Scan for the cell matching the given text and deliver its (X, Y) coordinate at center. 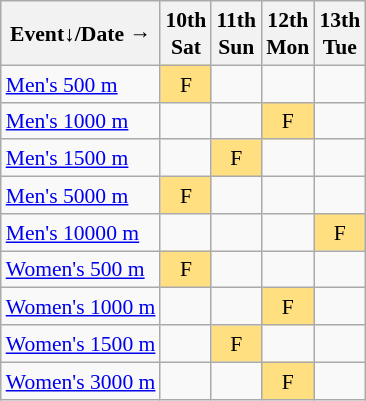
Men's 5000 m (81, 194)
Men's 1500 m (81, 158)
10thSat (186, 33)
13thTue (340, 33)
11thSun (236, 33)
Women's 500 m (81, 268)
Women's 1000 m (81, 306)
12thMon (288, 33)
Men's 10000 m (81, 232)
Event↓/Date → (81, 33)
Men's 1000 m (81, 120)
Women's 1500 m (81, 344)
Men's 500 m (81, 84)
Women's 3000 m (81, 380)
